From the cell containing the given text, extract its center point as (X, Y) coordinate. 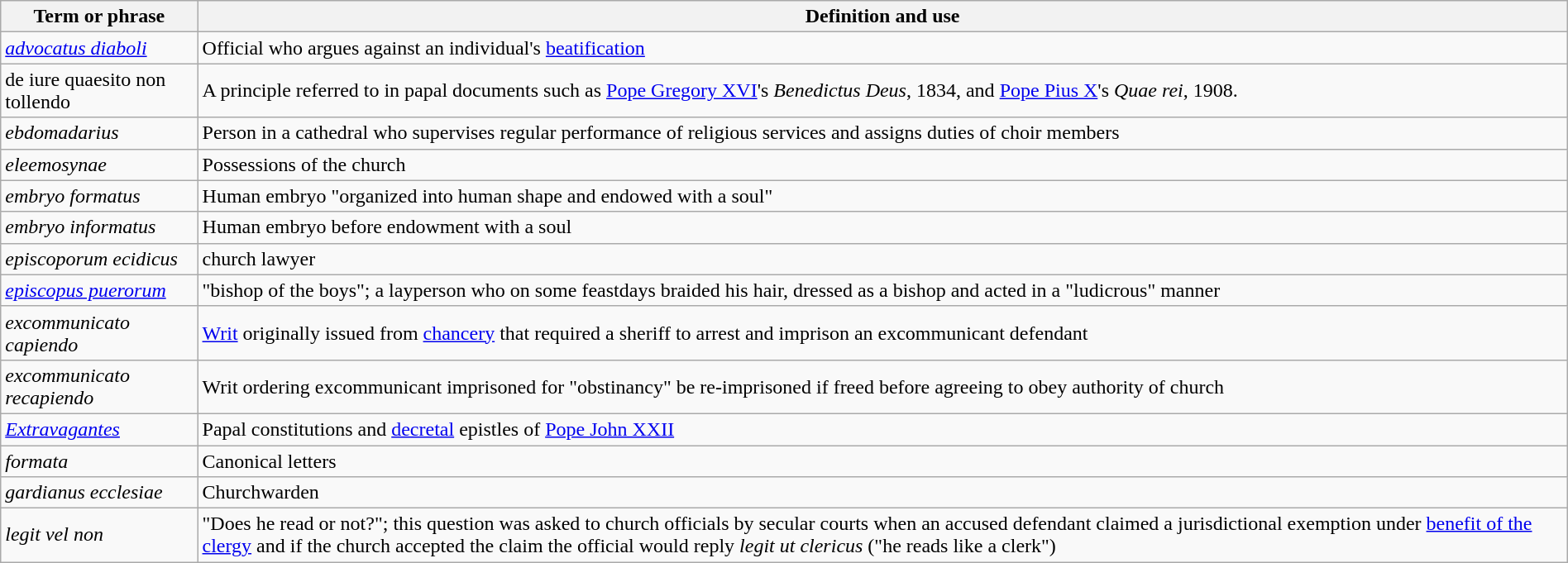
Term or phrase (99, 17)
advocatus diaboli (99, 48)
"bishop of the boys"; a layperson who on some feastdays braided his hair, dressed as a bishop and acted in a "ludicrous" manner (882, 290)
A principle referred to in papal documents such as Pope Gregory XVI's Benedictus Deus, 1834, and Pope Pius X's Quae rei, 1908. (882, 91)
Papal constitutions and decretal epistles of Pope John XXII (882, 429)
Possessions of the church (882, 165)
excommunicato capiendo (99, 332)
Person in a cathedral who supervises regular performance of religious services and assigns duties of choir members (882, 133)
Writ originally issued from chancery that required a sheriff to arrest and imprison an excommunicant defendant (882, 332)
legit vel non (99, 536)
church lawyer (882, 259)
embryo formatus (99, 196)
de iure quaesito non tollendo (99, 91)
embryo informatus (99, 227)
ebdomadarius (99, 133)
formata (99, 460)
Definition and use (882, 17)
Canonical letters (882, 460)
excommunicato recapiendo (99, 387)
episcopus puerorum (99, 290)
Human embryo "organized into human shape and endowed with a soul" (882, 196)
Extravagantes (99, 429)
Churchwarden (882, 493)
gardianus ecclesiae (99, 493)
Writ ordering excommunicant imprisoned for "obstinancy" be re-imprisoned if freed before agreeing to obey authority of church (882, 387)
Official who argues against an individual's beatification (882, 48)
episcoporum ecidicus (99, 259)
Human embryo before endowment with a soul (882, 227)
eleemosynae (99, 165)
